Capture the cell that displays the provided text and extract its (x, y) central coordinate. 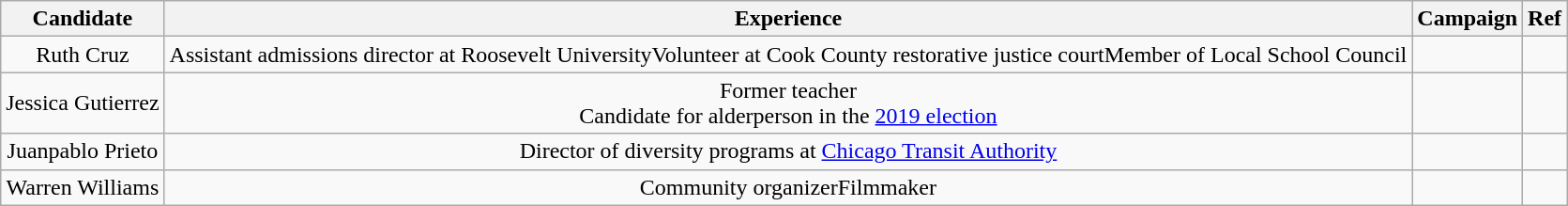
Assistant admissions director at Roosevelt UniversityVolunteer at Cook County restorative justice courtMember of Local School Council (788, 55)
Former teacherCandidate for alderperson in the 2019 election (788, 103)
Candidate (83, 19)
Juanpablo Prieto (83, 151)
Warren Williams (83, 187)
Ref (1545, 19)
Campaign (1468, 19)
Jessica Gutierrez (83, 103)
Community organizerFilmmaker (788, 187)
Ruth Cruz (83, 55)
Director of diversity programs at Chicago Transit Authority (788, 151)
Experience (788, 19)
